Pinpoint the cell where the given text exists, returning its (x, y) midpoint coordinate. 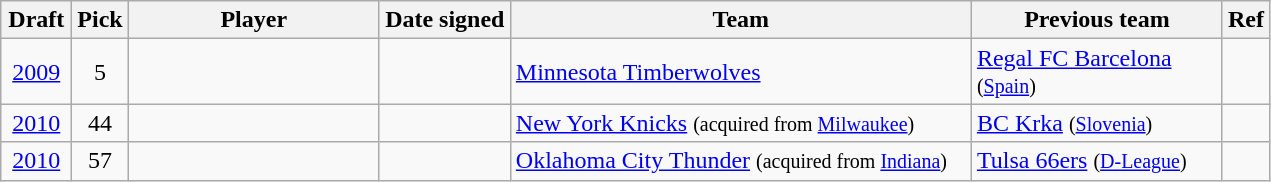
Team (740, 20)
57 (100, 161)
2009 (36, 72)
Minnesota Timberwolves (740, 72)
Regal FC Barcelona (Spain) (1096, 72)
Pick (100, 20)
Previous team (1096, 20)
Ref (1246, 20)
New York Knicks (acquired from Milwaukee) (740, 123)
5 (100, 72)
Player (254, 20)
BC Krka (Slovenia) (1096, 123)
Date signed (444, 20)
44 (100, 123)
Draft (36, 20)
Oklahoma City Thunder (acquired from Indiana) (740, 161)
Tulsa 66ers (D-League) (1096, 161)
